From the cell containing the given text, extract its center point as [x, y] coordinate. 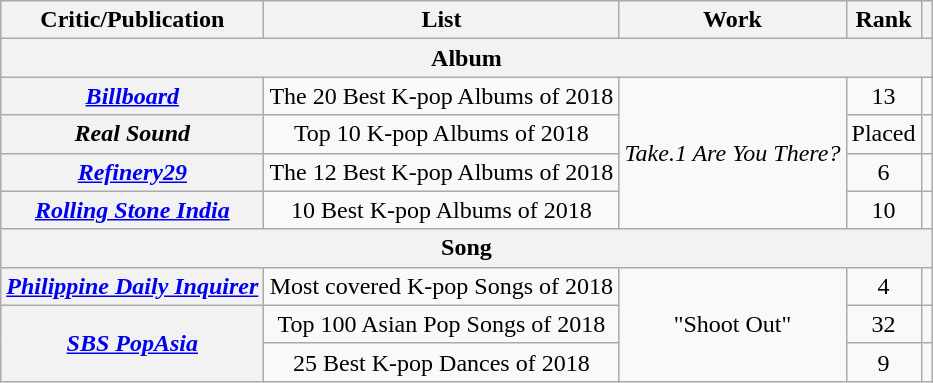
10 Best K-pop Albums of 2018 [442, 210]
Refinery29 [132, 172]
"Shoot Out" [732, 324]
Top 100 Asian Pop Songs of 2018 [442, 324]
Rolling Stone India [132, 210]
Song [466, 248]
Take.1 Are You There? [732, 153]
SBS PopAsia [132, 343]
6 [884, 172]
Top 10 K-pop Albums of 2018 [442, 134]
Album [466, 58]
4 [884, 286]
Placed [884, 134]
List [442, 20]
25 Best K-pop Dances of 2018 [442, 362]
Philippine Daily Inquirer [132, 286]
The 12 Best K-pop Albums of 2018 [442, 172]
Work [732, 20]
The 20 Best K-pop Albums of 2018 [442, 96]
Billboard [132, 96]
Rank [884, 20]
9 [884, 362]
Real Sound [132, 134]
13 [884, 96]
Most covered K-pop Songs of 2018 [442, 286]
10 [884, 210]
32 [884, 324]
Critic/Publication [132, 20]
